Detect which cell encompasses the target text, then output its (X, Y) center coordinate. 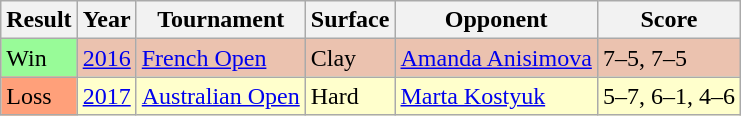
Result (39, 20)
French Open (220, 58)
Opponent (496, 20)
Amanda Anisimova (496, 58)
Loss (39, 96)
Hard (350, 96)
Australian Open (220, 96)
7–5, 7–5 (668, 58)
Surface (350, 20)
Clay (350, 58)
2016 (106, 58)
5–7, 6–1, 4–6 (668, 96)
Win (39, 58)
2017 (106, 96)
Year (106, 20)
Marta Kostyuk (496, 96)
Score (668, 20)
Tournament (220, 20)
